Return [x, y] of the center of cell containing provided text 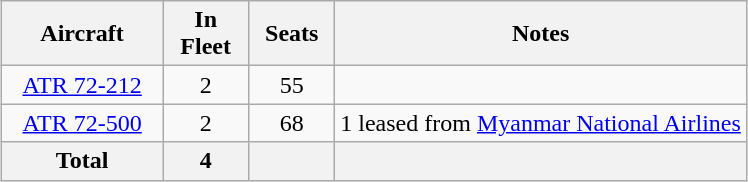
In Fleet [206, 34]
Notes [541, 34]
55 [292, 85]
ATR 72-500 [82, 123]
ATR 72-212 [82, 85]
68 [292, 123]
1 leased from Myanmar National Airlines [541, 123]
Seats [292, 34]
Total [82, 161]
4 [206, 161]
Aircraft [82, 34]
